Identify which cell holds the provided text, then report its [x, y] central coordinate. 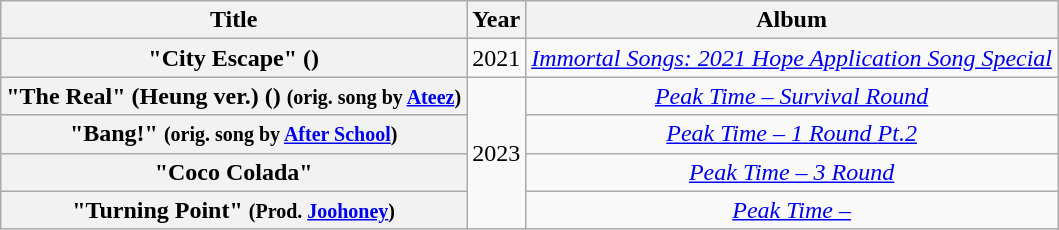
Immortal Songs: 2021 Hope Application Song Special [792, 58]
Peak Time – Survival Round [792, 96]
Album [792, 20]
"Turning Point" (Prod. Joohoney) [234, 210]
"City Escape" () [234, 58]
Year [496, 20]
2023 [496, 153]
"Coco Colada" [234, 172]
2021 [496, 58]
Peak Time – 1 Round Pt.2 [792, 134]
Peak Time – [792, 210]
Title [234, 20]
Peak Time – 3 Round [792, 172]
"The Real" (Heung ver.) () (orig. song by Ateez) [234, 96]
"Bang!" (orig. song by After School) [234, 134]
